From the cell containing the given text, extract its center point as [x, y] coordinate. 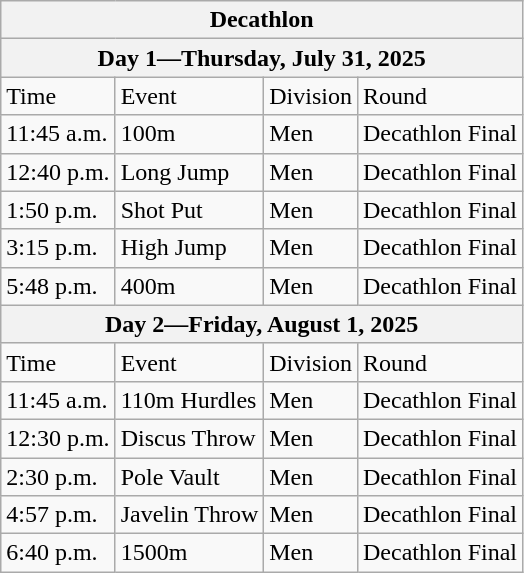
1:50 p.m. [58, 210]
2:30 p.m. [58, 477]
400m [190, 286]
Shot Put [190, 210]
110m Hurdles [190, 400]
100m [190, 134]
High Jump [190, 248]
4:57 p.m. [58, 515]
1500m [190, 553]
12:40 p.m. [58, 172]
3:15 p.m. [58, 248]
Discus Throw [190, 438]
12:30 p.m. [58, 438]
Pole Vault [190, 477]
Decathlon [262, 20]
Javelin Throw [190, 515]
Long Jump [190, 172]
Day 2—Friday, August 1, 2025 [262, 324]
6:40 p.m. [58, 553]
5:48 p.m. [58, 286]
Day 1—Thursday, July 31, 2025 [262, 58]
